Search for the cell housing the specified text and yield its [X, Y] center coordinate. 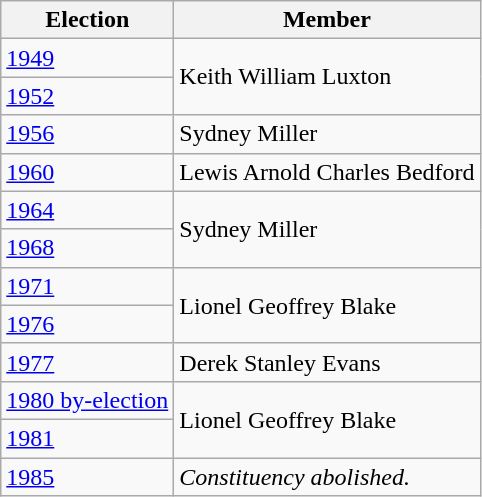
1981 [88, 438]
1952 [88, 96]
Member [327, 20]
1960 [88, 172]
1968 [88, 248]
1956 [88, 134]
Keith William Luxton [327, 77]
Constituency abolished. [327, 477]
1980 by-election [88, 400]
Lewis Arnold Charles Bedford [327, 172]
1964 [88, 210]
Derek Stanley Evans [327, 362]
1949 [88, 58]
1985 [88, 477]
1976 [88, 324]
Election [88, 20]
1977 [88, 362]
1971 [88, 286]
